From the cell containing the given text, extract its center point as (X, Y) coordinate. 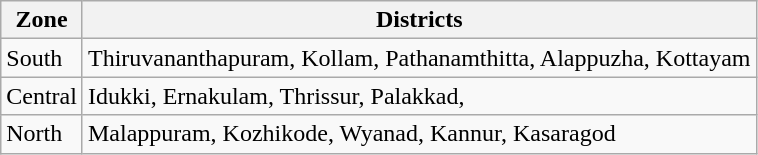
Zone (42, 20)
Idukki, Ernakulam, Thrissur, Palakkad, (419, 96)
South (42, 58)
North (42, 134)
Districts (419, 20)
Central (42, 96)
Thiruvananthapuram, Kollam, Pathanamthitta, Alappuzha, Kottayam (419, 58)
Malappuram, Kozhikode, Wyanad, Kannur, Kasaragod (419, 134)
